Pinpoint the cell where the given text exists, returning its [x, y] midpoint coordinate. 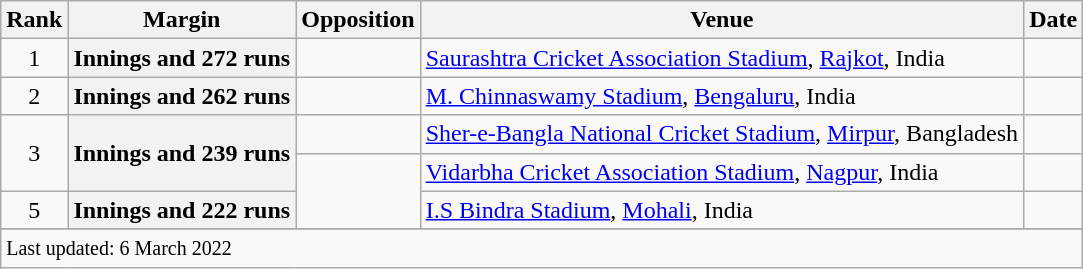
2 [34, 96]
1 [34, 58]
Opposition [358, 20]
Margin [182, 20]
3 [34, 153]
Vidarbha Cricket Association Stadium, Nagpur, India [722, 172]
Rank [34, 20]
Innings and 222 runs [182, 210]
M. Chinnaswamy Stadium, Bengaluru, India [722, 96]
I.S Bindra Stadium, Mohali, India [722, 210]
Saurashtra Cricket Association Stadium, Rajkot, India [722, 58]
Innings and 262 runs [182, 96]
Venue [722, 20]
Sher-e-Bangla National Cricket Stadium, Mirpur, Bangladesh [722, 134]
Innings and 239 runs [182, 153]
5 [34, 210]
Last updated: 6 March 2022 [542, 248]
Date [1054, 20]
Innings and 272 runs [182, 58]
